Determine the (X, Y) coordinate at the center of the cell enclosing the given text.  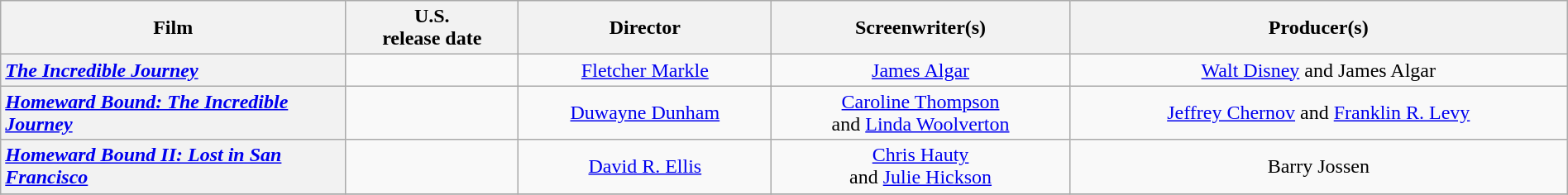
Director (645, 28)
Jeffrey Chernov and Franklin R. Levy (1318, 112)
Chris Hauty and Julie Hickson (921, 167)
Barry Jossen (1318, 167)
Walt Disney and James Algar (1318, 70)
U.S. release date (432, 28)
Fletcher Markle (645, 70)
Screenwriter(s) (921, 28)
Homeward Bound: The Incredible Journey (174, 112)
Producer(s) (1318, 28)
Duwayne Dunham (645, 112)
The Incredible Journey (174, 70)
David R. Ellis (645, 167)
Film (174, 28)
James Algar (921, 70)
Caroline Thompson and Linda Woolverton (921, 112)
Homeward Bound II: Lost in San Francisco (174, 167)
